From the cell containing the given text, extract its center point as [x, y] coordinate. 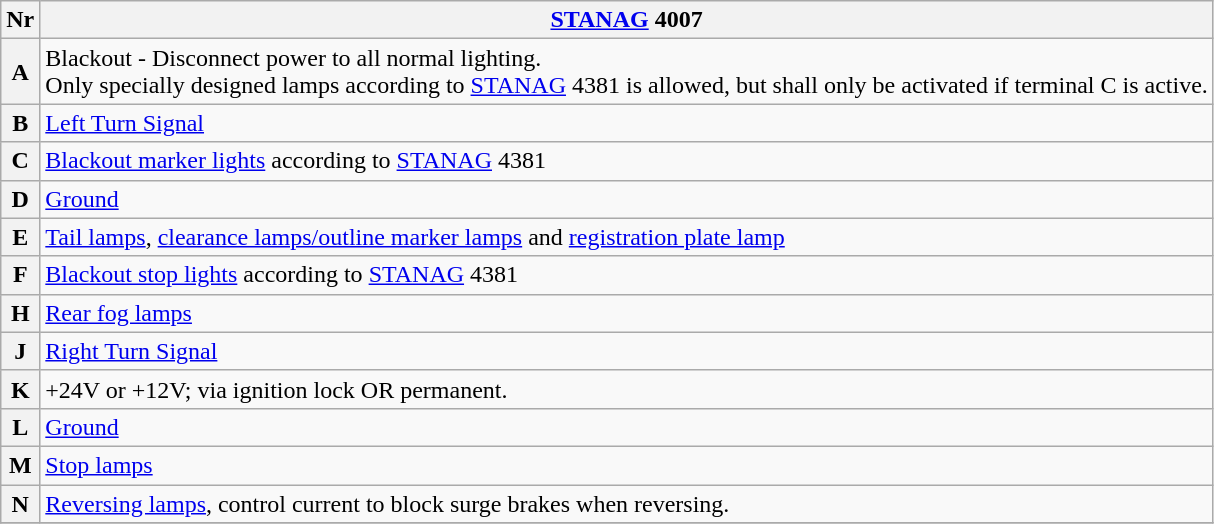
F [20, 275]
K [20, 389]
Tail lamps, clearance lamps/outline marker lamps and registration plate lamp [627, 237]
Left Turn Signal [627, 123]
H [20, 313]
E [20, 237]
Reversing lamps, control current to block surge brakes when reversing. [627, 503]
N [20, 503]
M [20, 465]
Rear fog lamps [627, 313]
B [20, 123]
Blackout stop lights according to STANAG 4381 [627, 275]
J [20, 351]
Blackout marker lights according to STANAG 4381 [627, 161]
Stop lamps [627, 465]
STANAG 4007 [627, 20]
A [20, 72]
D [20, 199]
Right Turn Signal [627, 351]
Nr [20, 20]
+24V or +12V; via ignition lock OR permanent. [627, 389]
L [20, 427]
C [20, 161]
